For the text-containing cell, return its midpoint in (x, y) coordinate format. 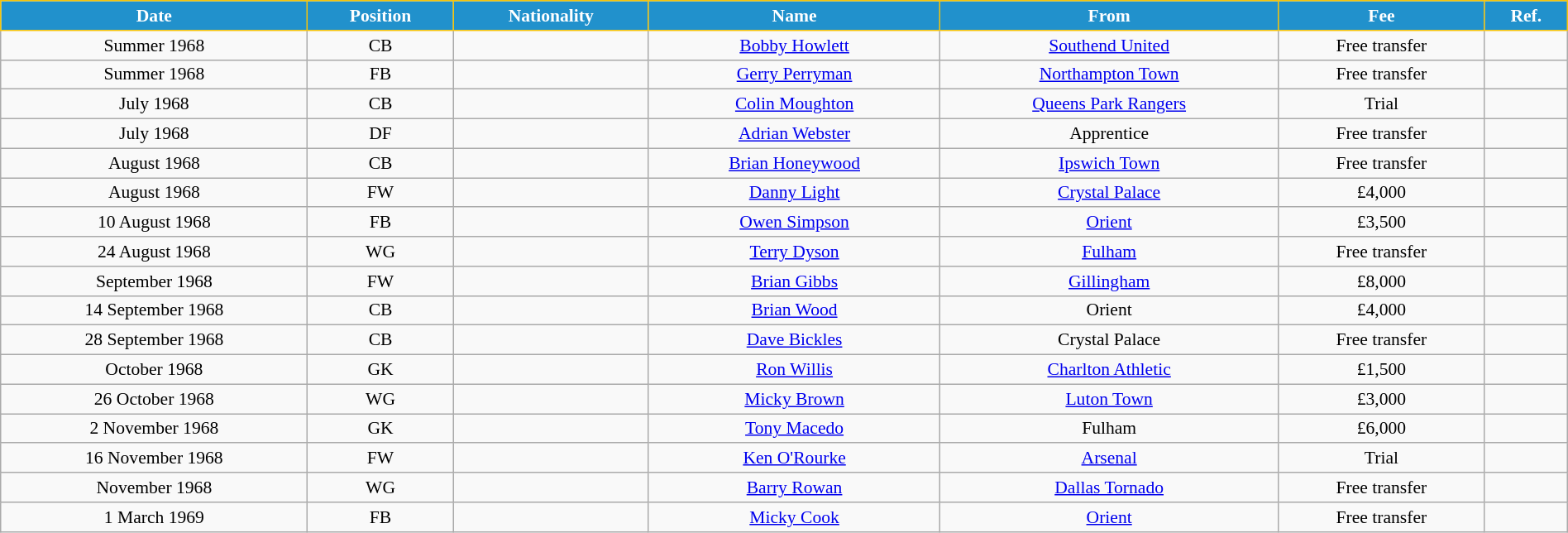
14 September 1968 (154, 310)
24 August 1968 (154, 252)
26 October 1968 (154, 399)
£3,500 (1381, 223)
Ipswich Town (1110, 163)
Gillingham (1110, 281)
September 1968 (154, 281)
1 March 1969 (154, 517)
Micky Brown (794, 399)
Date (154, 16)
Danny Light (794, 193)
Micky Cook (794, 517)
November 1968 (154, 487)
Ref. (1526, 16)
Brian Honeywood (794, 163)
Terry Dyson (794, 252)
From (1110, 16)
£1,500 (1381, 370)
Ron Willis (794, 370)
Queens Park Rangers (1110, 104)
£3,000 (1381, 399)
Nationality (551, 16)
2 November 1968 (154, 429)
10 August 1968 (154, 223)
Dallas Tornado (1110, 487)
Fee (1381, 16)
Bobby Howlett (794, 46)
Adrian Webster (794, 134)
Charlton Athletic (1110, 370)
£8,000 (1381, 281)
16 November 1968 (154, 459)
Southend United (1110, 46)
Brian Wood (794, 310)
October 1968 (154, 370)
£6,000 (1381, 429)
Apprentice (1110, 134)
Ken O'Rourke (794, 459)
Colin Moughton (794, 104)
28 September 1968 (154, 340)
Brian Gibbs (794, 281)
Gerry Perryman (794, 74)
Dave Bickles (794, 340)
Position (380, 16)
DF (380, 134)
Northampton Town (1110, 74)
Arsenal (1110, 459)
Barry Rowan (794, 487)
Tony Macedo (794, 429)
Name (794, 16)
Owen Simpson (794, 223)
Luton Town (1110, 399)
